Extract the [x, y] coordinate from the center of the cell holding the provided text.  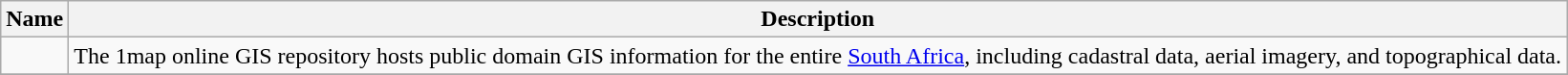
Description [818, 19]
Name [34, 19]
